Search for the cell housing the specified text and yield its [x, y] center coordinate. 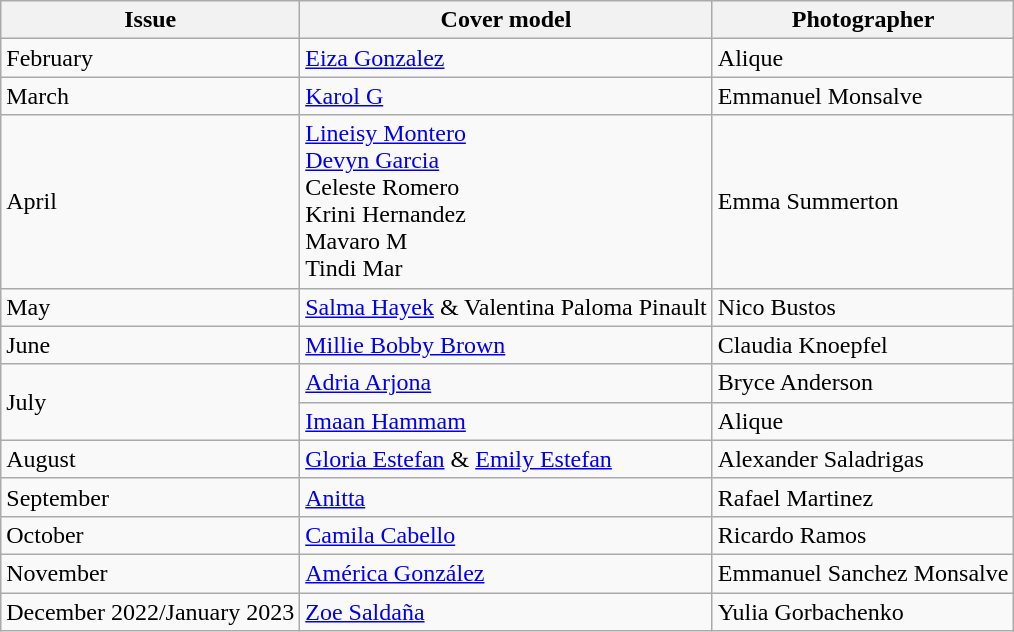
Ricardo Ramos [863, 535]
March [150, 96]
Imaan Hammam [506, 421]
Adria Arjona [506, 383]
November [150, 573]
Rafael Martinez [863, 497]
Zoe Saldaña [506, 611]
Anitta [506, 497]
Emmanuel Sanchez Monsalve [863, 573]
América González [506, 573]
Claudia Knoepfel [863, 345]
February [150, 58]
Millie Bobby Brown [506, 345]
Gloria Estefan & Emily Estefan [506, 459]
Emma Summerton [863, 202]
Issue [150, 20]
Emmanuel Monsalve [863, 96]
September [150, 497]
December 2022/January 2023 [150, 611]
August [150, 459]
Bryce Anderson [863, 383]
Salma Hayek & Valentina Paloma Pinault [506, 307]
Lineisy Montero Devyn Garcia Celeste Romero Krini Hernandez Mavaro M Tindi Mar [506, 202]
Cover model [506, 20]
June [150, 345]
Nico Bustos [863, 307]
July [150, 402]
April [150, 202]
Camila Cabello [506, 535]
Alexander Saladrigas [863, 459]
Photographer [863, 20]
Karol G [506, 96]
October [150, 535]
May [150, 307]
Eiza Gonzalez [506, 58]
Yulia Gorbachenko [863, 611]
